Scan for the cell matching the given text and deliver its (x, y) coordinate at center. 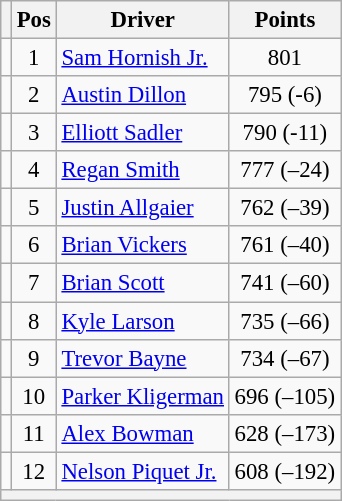
3 (34, 133)
Brian Scott (142, 283)
761 (–40) (284, 245)
Parker Kligerman (142, 396)
795 (-6) (284, 95)
5 (34, 208)
Kyle Larson (142, 321)
790 (-11) (284, 133)
Trevor Bayne (142, 358)
10 (34, 396)
Austin Dillon (142, 95)
Alex Bowman (142, 433)
Nelson Piquet Jr. (142, 471)
2 (34, 95)
777 (–24) (284, 170)
Elliott Sadler (142, 133)
7 (34, 283)
8 (34, 321)
Driver (142, 20)
6 (34, 245)
741 (–60) (284, 283)
Points (284, 20)
801 (284, 58)
4 (34, 170)
Brian Vickers (142, 245)
Sam Hornish Jr. (142, 58)
9 (34, 358)
11 (34, 433)
628 (–173) (284, 433)
Regan Smith (142, 170)
Justin Allgaier (142, 208)
734 (–67) (284, 358)
Pos (34, 20)
696 (–105) (284, 396)
762 (–39) (284, 208)
735 (–66) (284, 321)
1 (34, 58)
608 (–192) (284, 471)
12 (34, 471)
